Return the [X, Y] coordinate for the center point of the cell that contains the specified text.  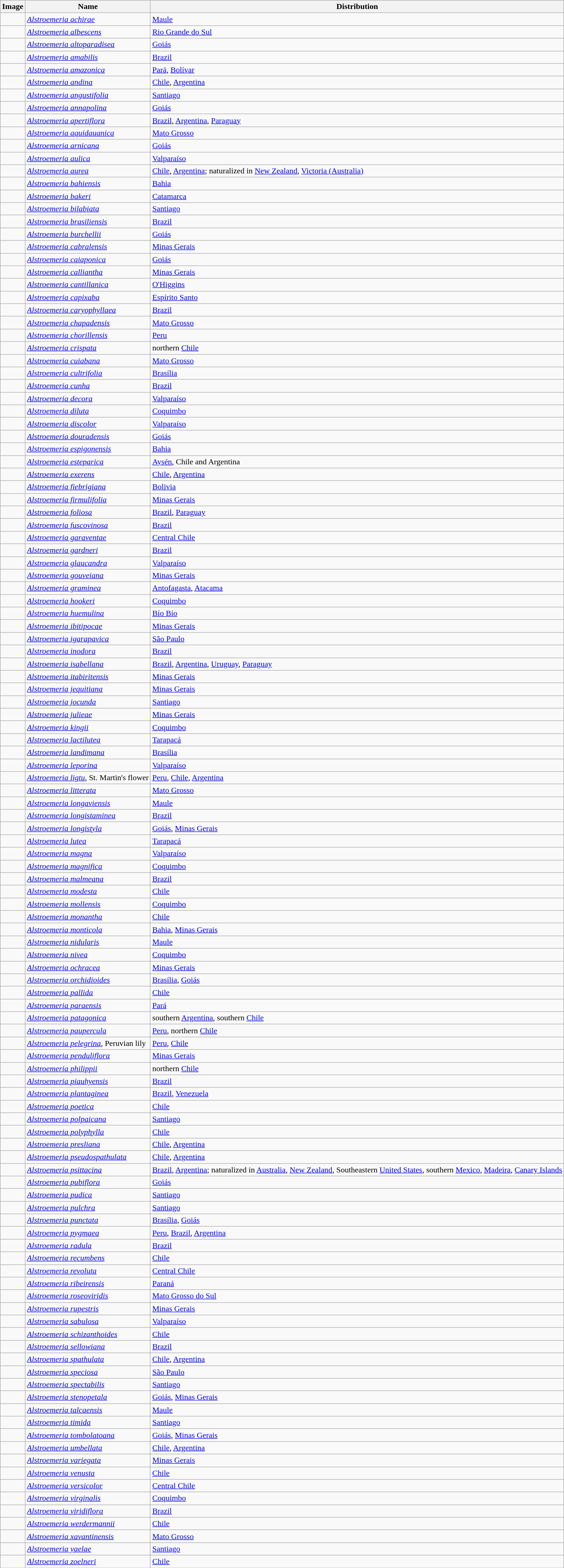
Alstroemeria achirae [88, 19]
Peru, Chile, Argentina [357, 778]
Alstroemeria fiebrigiana [88, 487]
Alstroemeria monticola [88, 929]
Alstroemeria chapadensis [88, 323]
Alstroemeria aurea [88, 171]
Alstroemeria diluta [88, 411]
Alstroemeria werdermannii [88, 1523]
Alstroemeria jequitiana [88, 689]
Peru, Brazil, Argentina [357, 1233]
Brazil, Argentina, Uruguay, Paraguay [357, 664]
Alstroemeria monantha [88, 917]
Distribution [357, 7]
Alstroemeria altoparadisea [88, 45]
Peru, northern Chile [357, 1031]
Alstroemeria malmeana [88, 879]
Alstroemeria modesta [88, 891]
Alstroemeria zoelneri [88, 1561]
Alstroemeria sabulosa [88, 1321]
Bolivia [357, 487]
Alstroemeria umbellata [88, 1448]
Alstroemeria xavantinensis [88, 1536]
Alstroemeria pubiflora [88, 1182]
Alstroemeria graminea [88, 588]
Alstroemeria spathulata [88, 1359]
Alstroemeria fuscovinosa [88, 525]
Alstroemeria capixaba [88, 297]
Alstroemeria amabilis [88, 57]
Alstroemeria nidularis [88, 942]
Alstroemeria pelegrina, Peruvian lily [88, 1043]
Alstroemeria garaventae [88, 537]
Alstroemeria lactilutea [88, 740]
Alstroemeria speciosa [88, 1372]
Alstroemeria ligtu, St. Martin's flower [88, 778]
Alstroemeria aulica [88, 158]
Alstroemeria aquidauanica [88, 133]
Alstroemeria schizanthoides [88, 1334]
Alstroemeria orchidioides [88, 980]
Alstroemeria chorillensis [88, 335]
Alstroemeria huemulina [88, 613]
Alstroemeria igarapavica [88, 639]
Alstroemeria jocunda [88, 702]
Pará, Bolívar [357, 70]
Rio Grande do Sul [357, 32]
Alstroemeria julieae [88, 714]
Alstroemeria foliosa [88, 512]
Paraná [357, 1283]
Alstroemeria burchellii [88, 234]
Brazil, Argentina, Paraguay [357, 120]
Alstroemeria douradensis [88, 436]
Alstroemeria pygmaea [88, 1233]
Antofagasta, Atacama [357, 588]
Alstroemeria andina [88, 82]
Chile, Argentina; naturalized in New Zealand, Victoria (Australia) [357, 171]
Alstroemeria penduliflora [88, 1056]
Alstroemeria tombolatoana [88, 1435]
Alstroemeria itabiritensis [88, 677]
Alstroemeria nivea [88, 955]
Alstroemeria cantillanica [88, 285]
Alstroemeria radula [88, 1245]
Alstroemeria revoluta [88, 1271]
Alstroemeria inodora [88, 651]
Alstroemeria annapolina [88, 108]
Alstroemeria bilabiata [88, 209]
Alstroemeria presliana [88, 1144]
Alstroemeria decora [88, 399]
Espírito Santo [357, 297]
Alstroemeria firmulifolia [88, 500]
Alstroemeria magna [88, 854]
Alstroemeria caryophyllaea [88, 310]
Alstroemeria longistaminea [88, 816]
Alstroemeria rupestris [88, 1309]
Brazil, Argentina; naturalized in Australia, New Zealand, Southeastern United States, southern Mexico, Madeira, Canary Islands [357, 1169]
Alstroemeria arnicana [88, 145]
Alstroemeria apertiflora [88, 120]
Alstroemeria spectabilis [88, 1385]
Alstroemeria pseudospathulata [88, 1157]
Alstroemeria talcaensis [88, 1410]
Alstroemeria cunha [88, 386]
Alstroemeria amazonica [88, 70]
Image [13, 7]
Catamarca [357, 196]
Alstroemeria patagonica [88, 1018]
Alstroemeria esteparica [88, 462]
Bío Bío [357, 613]
Aysén, Chile and Argentina [357, 462]
Alstroemeria longistyla [88, 828]
Alstroemeria yaelae [88, 1549]
Alstroemeria exerens [88, 474]
Alstroemeria mollensis [88, 904]
Alstroemeria caiaponica [88, 259]
Alstroemeria variegata [88, 1460]
Alstroemeria polyphylla [88, 1132]
Alstroemeria virginalis [88, 1498]
Alstroemeria poetica [88, 1106]
Alstroemeria crispata [88, 348]
Alstroemeria angustifolia [88, 95]
Alstroemeria magnifica [88, 866]
Alstroemeria albescens [88, 32]
Alstroemeria calliantha [88, 272]
Alstroemeria cuiabana [88, 360]
Alstroemeria recumbens [88, 1258]
Alstroemeria piauhyensis [88, 1081]
Alstroemeria pallida [88, 993]
Alstroemeria kingii [88, 727]
Alstroemeria espigonensis [88, 449]
Alstroemeria litterata [88, 790]
Alstroemeria glaucandra [88, 563]
Name [88, 7]
Alstroemeria brasiliensis [88, 222]
Alstroemeria bakeri [88, 196]
Alstroemeria leporina [88, 765]
Alstroemeria ochracea [88, 968]
Alstroemeria gardneri [88, 550]
Alstroemeria lutea [88, 841]
Alstroemeria paraensis [88, 1005]
Peru [357, 335]
Alstroemeria isabellana [88, 664]
Alstroemeria stenopetala [88, 1397]
Alstroemeria sellowiana [88, 1346]
Alstroemeria roseoviridis [88, 1296]
Alstroemeria psittacina [88, 1169]
Alstroemeria paupercula [88, 1031]
Bahia, Minas Gerais [357, 929]
Alstroemeria ibitipocae [88, 626]
Mato Grosso do Sul [357, 1296]
Pará [357, 1005]
Brazil, Venezuela [357, 1094]
Alstroemeria pudica [88, 1195]
Alstroemeria ribeirensis [88, 1283]
Alstroemeria pulchra [88, 1208]
Alstroemeria cultrifolia [88, 373]
Alstroemeria gouveiana [88, 576]
O'Higgins [357, 285]
Brazil, Paraguay [357, 512]
Alstroemeria versicolor [88, 1486]
Alstroemeria plantaginea [88, 1094]
Alstroemeria philippii [88, 1068]
Peru, Chile [357, 1043]
Alstroemeria timida [88, 1423]
Alstroemeria viridiflora [88, 1511]
Alstroemeria bahiensis [88, 184]
Alstroemeria venusta [88, 1473]
Alstroemeria discolor [88, 424]
Alstroemeria cabralensis [88, 247]
Alstroemeria longaviensis [88, 803]
Alstroemeria polpaicana [88, 1119]
Alstroemeria punctata [88, 1220]
Alstroemeria hookeri [88, 601]
southern Argentina, southern Chile [357, 1018]
Alstroemeria landimana [88, 752]
